Determine the [x, y] coordinate at the center of the cell enclosing the given text.  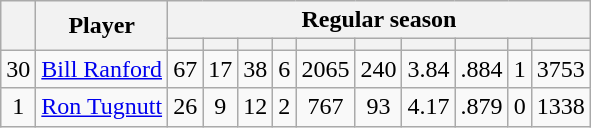
12 [256, 107]
2 [284, 107]
30 [18, 69]
3753 [560, 69]
6 [284, 69]
93 [378, 107]
.879 [482, 107]
17 [220, 69]
3.84 [428, 69]
767 [326, 107]
.884 [482, 69]
240 [378, 69]
Ron Tugnutt [102, 107]
38 [256, 69]
Bill Ranford [102, 69]
26 [186, 107]
2065 [326, 69]
1338 [560, 107]
9 [220, 107]
0 [520, 107]
Regular season [380, 20]
Player [102, 26]
67 [186, 69]
4.17 [428, 107]
